Determine the (x, y) coordinate at the center of the cell enclosing the given text.  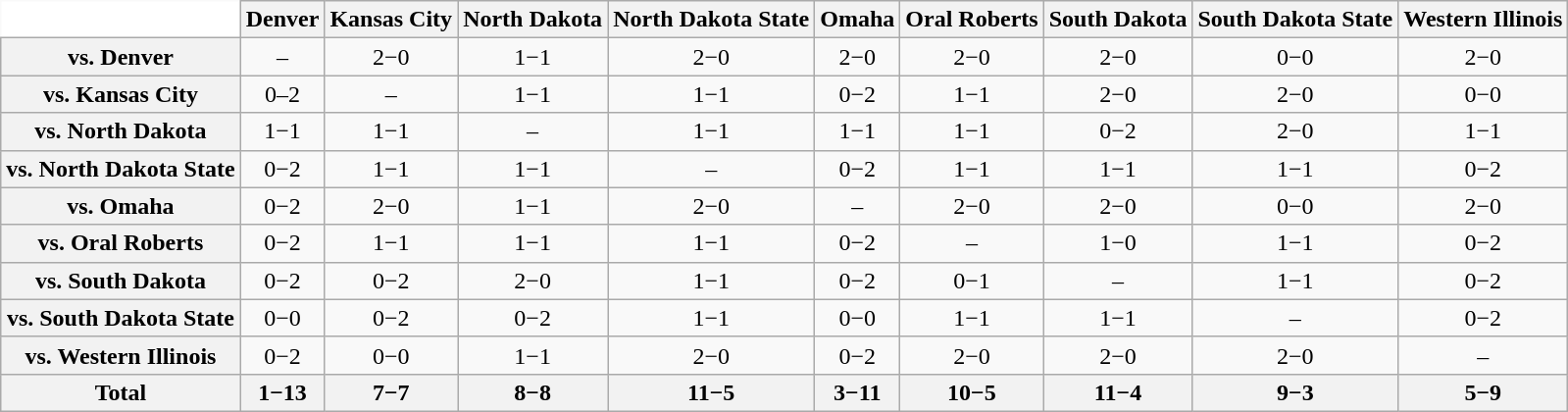
Total (121, 392)
11−4 (1118, 392)
vs. North Dakota State (121, 169)
vs. North Dakota (121, 131)
1−13 (282, 392)
vs. South Dakota (121, 281)
7−7 (391, 392)
vs. Oral Roberts (121, 243)
10−5 (972, 392)
8−8 (533, 392)
9−3 (1295, 392)
11−5 (712, 392)
vs. Kansas City (121, 94)
vs. Western Illinois (121, 355)
Denver (282, 20)
North Dakota State (712, 20)
South Dakota State (1295, 20)
5−9 (1483, 392)
South Dakota (1118, 20)
vs. Omaha (121, 206)
vs. South Dakota State (121, 318)
Western Illinois (1483, 20)
North Dakota (533, 20)
vs. Denver (121, 57)
Kansas City (391, 20)
0–2 (282, 94)
0−1 (972, 281)
Oral Roberts (972, 20)
1−0 (1118, 243)
Omaha (857, 20)
3−11 (857, 392)
